Return the (X, Y) coordinate for the center point of the cell that contains the specified text.  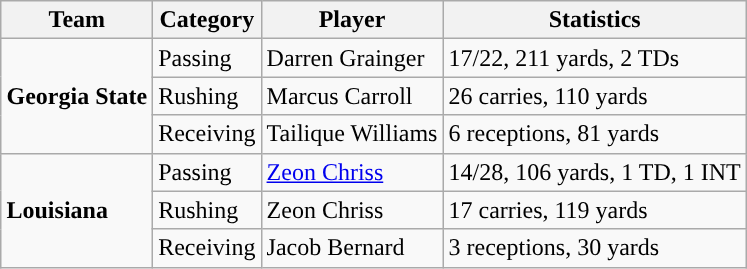
Tailique Williams (352, 134)
17/22, 211 yards, 2 TDs (594, 58)
Category (207, 20)
Jacob Bernard (352, 248)
14/28, 106 yards, 1 TD, 1 INT (594, 172)
Statistics (594, 20)
Louisiana (77, 210)
Georgia State (77, 96)
Team (77, 20)
3 receptions, 30 yards (594, 248)
17 carries, 119 yards (594, 210)
Marcus Carroll (352, 96)
Darren Grainger (352, 58)
Player (352, 20)
6 receptions, 81 yards (594, 134)
26 carries, 110 yards (594, 96)
